Search for the cell housing the specified text and yield its (x, y) center coordinate. 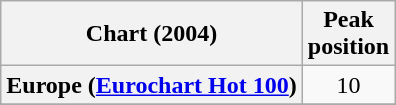
10 (348, 85)
Europe (Eurochart Hot 100) (152, 85)
Peakposition (348, 34)
Chart (2004) (152, 34)
